Pinpoint the cell where the given text exists, returning its [x, y] midpoint coordinate. 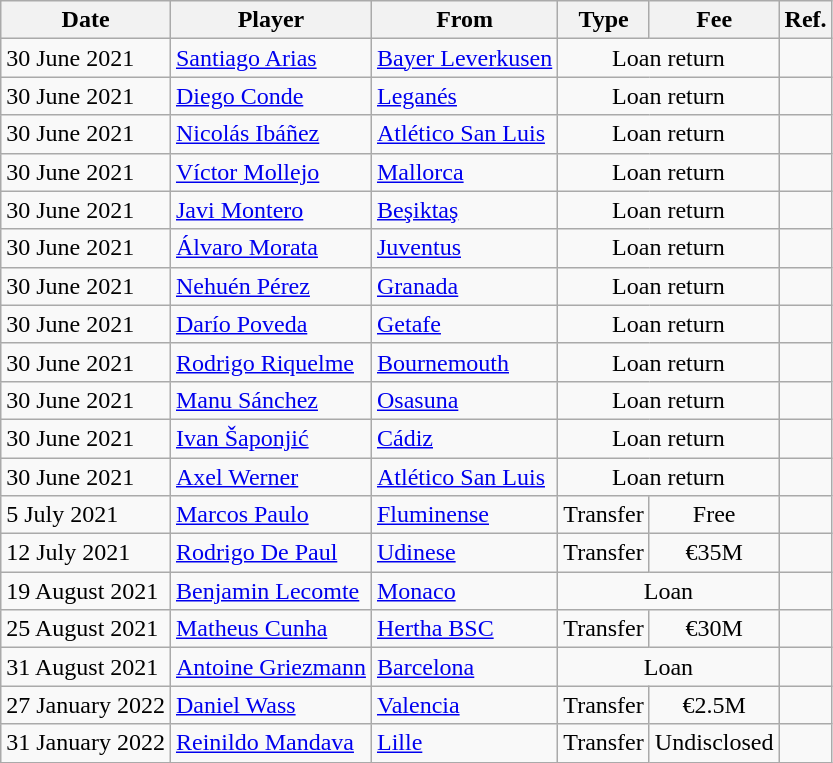
Bayer Leverkusen [464, 58]
Ivan Šaponjić [270, 438]
€35M [714, 553]
Juventus [464, 248]
Benjamin Lecomte [270, 591]
Mallorca [464, 172]
Free [714, 515]
Javi Montero [270, 210]
Udinese [464, 553]
Marcos Paulo [270, 515]
Diego Conde [270, 96]
25 August 2021 [86, 629]
Matheus Cunha [270, 629]
Valencia [464, 705]
Granada [464, 286]
Reinildo Mandava [270, 743]
Hertha BSC [464, 629]
Álvaro Morata [270, 248]
Leganés [464, 96]
27 January 2022 [86, 705]
Osasuna [464, 400]
Undisclosed [714, 743]
Getafe [464, 324]
Player [270, 20]
Víctor Mollejo [270, 172]
Daniel Wass [270, 705]
31 August 2021 [86, 667]
Darío Poveda [270, 324]
Antoine Griezmann [270, 667]
Nehuén Pérez [270, 286]
Monaco [464, 591]
Cádiz [464, 438]
Manu Sánchez [270, 400]
Fluminense [464, 515]
Barcelona [464, 667]
19 August 2021 [86, 591]
Fee [714, 20]
Bournemouth [464, 362]
12 July 2021 [86, 553]
Santiago Arias [270, 58]
Date [86, 20]
Type [604, 20]
5 July 2021 [86, 515]
Beşiktaş [464, 210]
€30M [714, 629]
From [464, 20]
31 January 2022 [86, 743]
Rodrigo Riquelme [270, 362]
Nicolás Ibáñez [270, 134]
Ref. [806, 20]
Axel Werner [270, 477]
€2.5M [714, 705]
Lille [464, 743]
Rodrigo De Paul [270, 553]
